Scan for the cell matching the given text and deliver its (X, Y) coordinate at center. 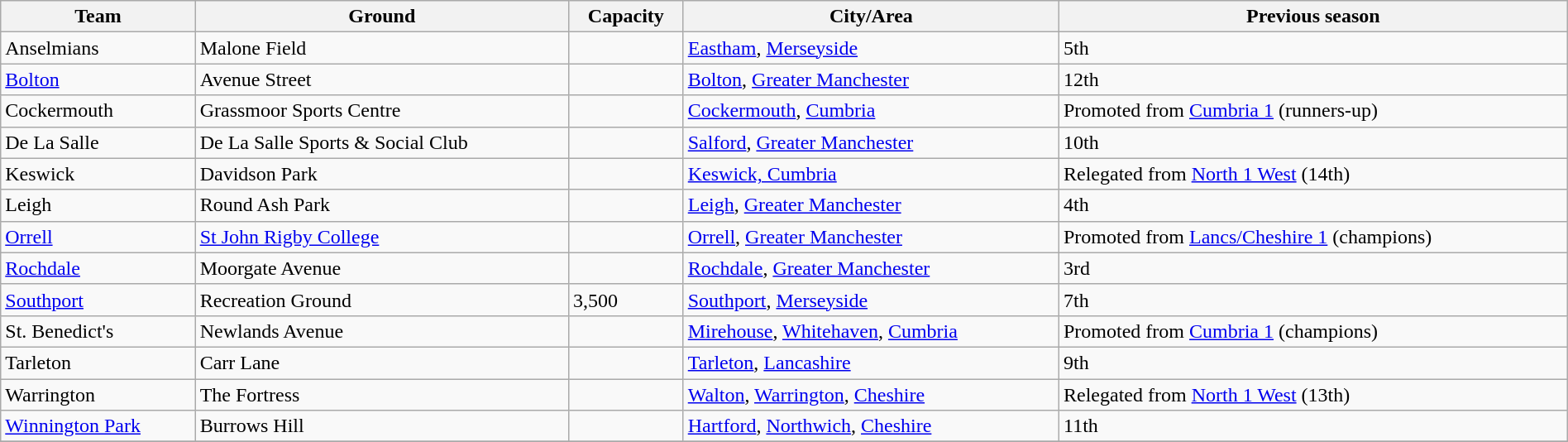
Moorgate Avenue (382, 268)
Team (98, 17)
De La Salle Sports & Social Club (382, 142)
Orrell, Greater Manchester (871, 237)
De La Salle (98, 142)
Malone Field (382, 48)
Grassmoor Sports Centre (382, 111)
7th (1313, 300)
Promoted from Cumbria 1 (runners-up) (1313, 111)
City/Area (871, 17)
Recreation Ground (382, 300)
Relegated from North 1 West (14th) (1313, 174)
Salford, Greater Manchester (871, 142)
Tarleton (98, 363)
9th (1313, 363)
Leigh (98, 205)
Warrington (98, 395)
Relegated from North 1 West (13th) (1313, 395)
5th (1313, 48)
The Fortress (382, 395)
Davidson Park (382, 174)
Newlands Avenue (382, 331)
Cockermouth (98, 111)
Ground (382, 17)
St John Rigby College (382, 237)
Hartford, Northwich, Cheshire (871, 426)
Leigh, Greater Manchester (871, 205)
Southport, Merseyside (871, 300)
Bolton (98, 79)
Winnington Park (98, 426)
Bolton, Greater Manchester (871, 79)
Keswick (98, 174)
Tarleton, Lancashire (871, 363)
Carr Lane (382, 363)
Walton, Warrington, Cheshire (871, 395)
Burrows Hill (382, 426)
11th (1313, 426)
10th (1313, 142)
Anselmians (98, 48)
3,500 (625, 300)
Cockermouth, Cumbria (871, 111)
Promoted from Lancs/Cheshire 1 (champions) (1313, 237)
Mirehouse, Whitehaven, Cumbria (871, 331)
Round Ash Park (382, 205)
Orrell (98, 237)
Keswick, Cumbria (871, 174)
Rochdale (98, 268)
St. Benedict's (98, 331)
4th (1313, 205)
Southport (98, 300)
Promoted from Cumbria 1 (champions) (1313, 331)
12th (1313, 79)
Rochdale, Greater Manchester (871, 268)
Capacity (625, 17)
Eastham, Merseyside (871, 48)
Previous season (1313, 17)
Avenue Street (382, 79)
3rd (1313, 268)
